Extract the (x, y) coordinate from the center of the cell holding the provided text.  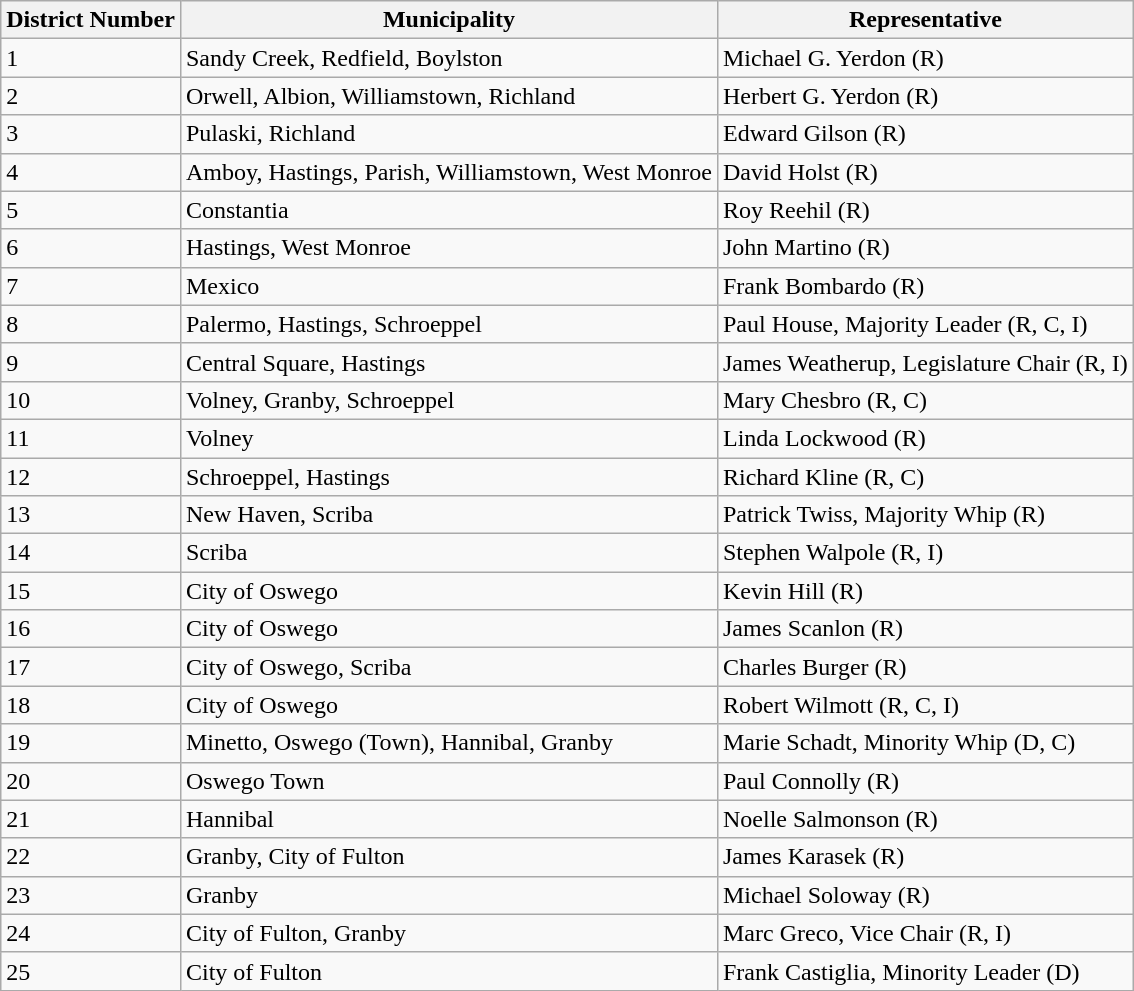
New Haven, Scriba (448, 515)
Noelle Salmonson (R) (925, 819)
James Scanlon (R) (925, 629)
Marie Schadt, Minority Whip (D, C) (925, 743)
John Martino (R) (925, 248)
Central Square, Hastings (448, 362)
Robert Wilmott (R, C, I) (925, 705)
2 (91, 96)
Richard Kline (R, C) (925, 477)
Paul House, Majority Leader (R, C, I) (925, 324)
25 (91, 971)
Mary Chesbro (R, C) (925, 400)
18 (91, 705)
Herbert G. Yerdon (R) (925, 96)
9 (91, 362)
Minetto, Oswego (Town), Hannibal, Granby (448, 743)
22 (91, 857)
Paul Connolly (R) (925, 781)
City of Oswego, Scriba (448, 667)
James Karasek (R) (925, 857)
City of Fulton (448, 971)
Michael Soloway (R) (925, 895)
Kevin Hill (R) (925, 591)
12 (91, 477)
16 (91, 629)
20 (91, 781)
17 (91, 667)
Granby (448, 895)
Charles Burger (R) (925, 667)
Frank Bombardo (R) (925, 286)
Amboy, Hastings, Parish, Williamstown, West Monroe (448, 172)
Orwell, Albion, Williamstown, Richland (448, 96)
21 (91, 819)
Edward Gilson (R) (925, 134)
Mexico (448, 286)
23 (91, 895)
Marc Greco, Vice Chair (R, I) (925, 933)
Sandy Creek, Redfield, Boylston (448, 58)
Municipality (448, 20)
Hastings, West Monroe (448, 248)
1 (91, 58)
5 (91, 210)
Michael G. Yerdon (R) (925, 58)
Roy Reehil (R) (925, 210)
Representative (925, 20)
Stephen Walpole (R, I) (925, 553)
Constantia (448, 210)
Oswego Town (448, 781)
13 (91, 515)
Scriba (448, 553)
Volney (448, 438)
Granby, City of Fulton (448, 857)
Palermo, Hastings, Schroeppel (448, 324)
15 (91, 591)
3 (91, 134)
10 (91, 400)
Frank Castiglia, Minority Leader (D) (925, 971)
24 (91, 933)
City of Fulton, Granby (448, 933)
19 (91, 743)
Linda Lockwood (R) (925, 438)
Patrick Twiss, Majority Whip (R) (925, 515)
7 (91, 286)
11 (91, 438)
David Holst (R) (925, 172)
4 (91, 172)
District Number (91, 20)
6 (91, 248)
14 (91, 553)
Pulaski, Richland (448, 134)
Schroeppel, Hastings (448, 477)
James Weatherup, Legislature Chair (R, I) (925, 362)
Volney, Granby, Schroeppel (448, 400)
8 (91, 324)
Hannibal (448, 819)
